Find where the given text appears and provide that cell's center as [x, y] coordinate. 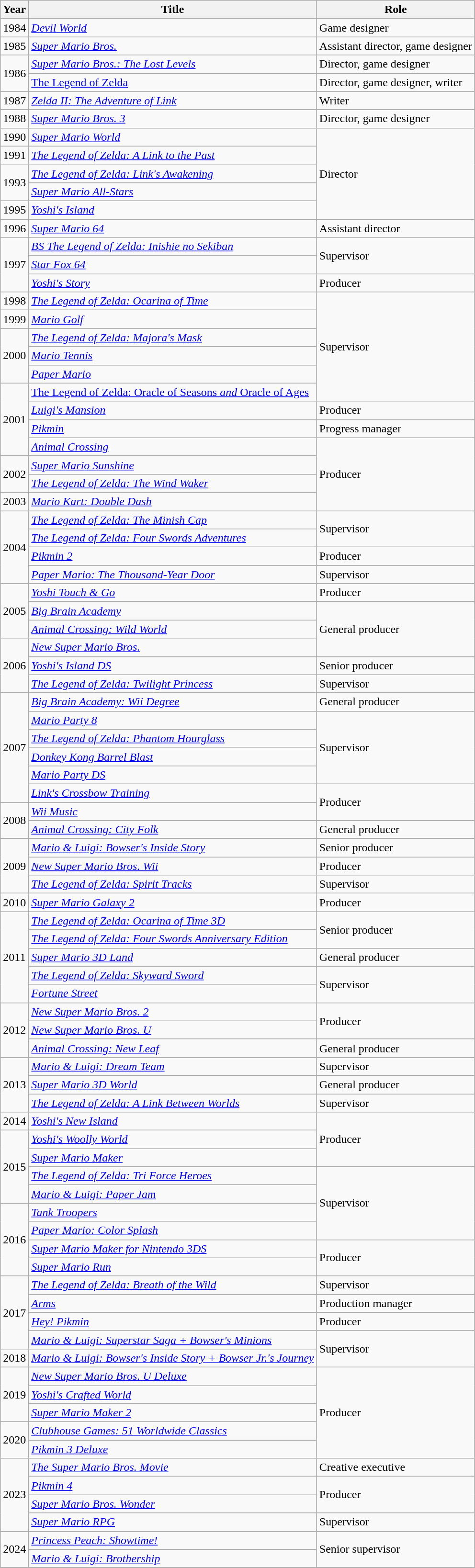
Pikmin 4 [173, 1486]
Progress manager [396, 429]
The Legend of Zelda [173, 82]
2007 [14, 747]
New Super Mario Bros. U Deluxe [173, 1376]
Production manager [396, 1303]
Super Mario All-Stars [173, 192]
Super Mario 3D World [173, 1084]
Pikmin 2 [173, 556]
Super Mario 64 [173, 228]
2009 [14, 866]
Mario & Luigi: Paper Jam [173, 1194]
2010 [14, 902]
Mario & Luigi: Dream Team [173, 1066]
1985 [14, 46]
BS The Legend of Zelda: Inishie no Sekiban [173, 247]
Devil World [173, 28]
Super Mario Run [173, 1267]
2004 [14, 547]
Wii Music [173, 812]
Clubhouse Games: 51 Worldwide Classics [173, 1431]
Pikmin 3 Deluxe [173, 1449]
Pikmin [173, 429]
1998 [14, 301]
Yoshi's Crafted World [173, 1395]
The Legend of Zelda: Ocarina of Time [173, 301]
Mario Golf [173, 319]
Super Mario World [173, 137]
The Legend of Zelda: Twilight Princess [173, 684]
The Legend of Zelda: Skyward Sword [173, 975]
1990 [14, 137]
2003 [14, 501]
Director, game designer, writer [396, 82]
The Legend of Zelda: Tri Force Heroes [173, 1176]
The Legend of Zelda: Ocarina of Time 3D [173, 921]
2017 [14, 1312]
Super Mario Bros.: The Lost Levels [173, 64]
2011 [14, 957]
New Super Mario Bros. 2 [173, 1012]
2002 [14, 474]
The Legend of Zelda: A Link Between Worlds [173, 1103]
2000 [14, 356]
Luigi's Mansion [173, 410]
2023 [14, 1495]
2013 [14, 1084]
Super Mario Maker [173, 1158]
1988 [14, 119]
1986 [14, 73]
Mario Party DS [173, 775]
Mario & Luigi: Superstar Saga + Bowser's Minions [173, 1340]
Assistant director [396, 228]
Fortune Street [173, 993]
Yoshi's Story [173, 283]
Super Mario Bros. [173, 46]
2020 [14, 1440]
1991 [14, 155]
Hey! Pikmin [173, 1321]
The Legend of Zelda: Four Swords Adventures [173, 538]
The Legend of Zelda: Breath of the Wild [173, 1285]
Yoshi's New Island [173, 1121]
Title [173, 10]
Mario Tennis [173, 356]
Yoshi's Island [173, 210]
Big Brain Academy: Wii Degree [173, 702]
The Legend of Zelda: Spirit Tracks [173, 884]
Mario & Luigi: Bowser's Inside Story [173, 848]
Creative executive [396, 1467]
1993 [14, 182]
Super Mario Sunshine [173, 465]
Big Brain Academy [173, 611]
Senior supervisor [396, 1549]
Zelda II: The Adventure of Link [173, 101]
The Legend of Zelda: Four Swords Anniversary Edition [173, 939]
Animal Crossing: New Leaf [173, 1048]
Paper Mario: The Thousand-Year Door [173, 575]
Super Mario Bros. 3 [173, 119]
2006 [14, 666]
Mario Kart: Double Dash [173, 501]
2015 [14, 1167]
Game designer [396, 28]
Super Mario Maker 2 [173, 1413]
New Super Mario Bros. U [173, 1030]
Tank Troopers [173, 1212]
The Legend of Zelda: Phantom Hourglass [173, 738]
2008 [14, 821]
The Legend of Zelda: The Wind Waker [173, 483]
2005 [14, 611]
1984 [14, 28]
2001 [14, 419]
1997 [14, 265]
Yoshi's Woolly World [173, 1139]
Year [14, 10]
2016 [14, 1240]
Animal Crossing: City Folk [173, 830]
Donkey Kong Barrel Blast [173, 756]
2024 [14, 1549]
1996 [14, 228]
2012 [14, 1030]
Princess Peach: Showtime! [173, 1540]
Writer [396, 101]
The Legend of Zelda: Majora's Mask [173, 338]
The Legend of Zelda: Link's Awakening [173, 173]
Paper Mario [173, 374]
2018 [14, 1358]
Assistant director, game designer [396, 46]
New Super Mario Bros. [173, 647]
Yoshi's Island DS [173, 666]
Animal Crossing [173, 447]
2019 [14, 1394]
Arms [173, 1303]
Super Mario Maker for Nintendo 3DS [173, 1249]
2014 [14, 1121]
Super Mario 3D Land [173, 957]
The Legend of Zelda: The Minish Cap [173, 519]
Star Fox 64 [173, 265]
The Legend of Zelda: A Link to the Past [173, 155]
Yoshi Touch & Go [173, 593]
New Super Mario Bros. Wii [173, 866]
Director [396, 173]
Super Mario Galaxy 2 [173, 902]
Paper Mario: Color Splash [173, 1230]
Link's Crossbow Training [173, 793]
Mario Party 8 [173, 720]
The Super Mario Bros. Movie [173, 1467]
1999 [14, 319]
1995 [14, 210]
Super Mario Bros. Wonder [173, 1504]
Mario & Luigi: Brothership [173, 1558]
The Legend of Zelda: Oracle of Seasons and Oracle of Ages [173, 392]
Super Mario RPG [173, 1522]
1987 [14, 101]
Role [396, 10]
Mario & Luigi: Bowser's Inside Story + Bowser Jr.'s Journey [173, 1358]
Animal Crossing: Wild World [173, 629]
